Locate the cell with the specified text and output its (x, y) center coordinate. 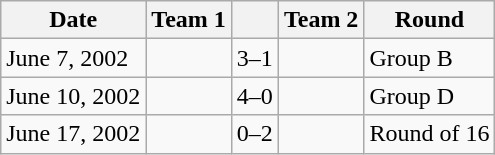
Group B (430, 58)
Round of 16 (430, 134)
Team 1 (189, 20)
June 10, 2002 (74, 96)
June 7, 2002 (74, 58)
Team 2 (321, 20)
Date (74, 20)
3–1 (254, 58)
June 17, 2002 (74, 134)
4–0 (254, 96)
0–2 (254, 134)
Group D (430, 96)
Round (430, 20)
